Extract the [X, Y] coordinate from the center of the cell holding the provided text.  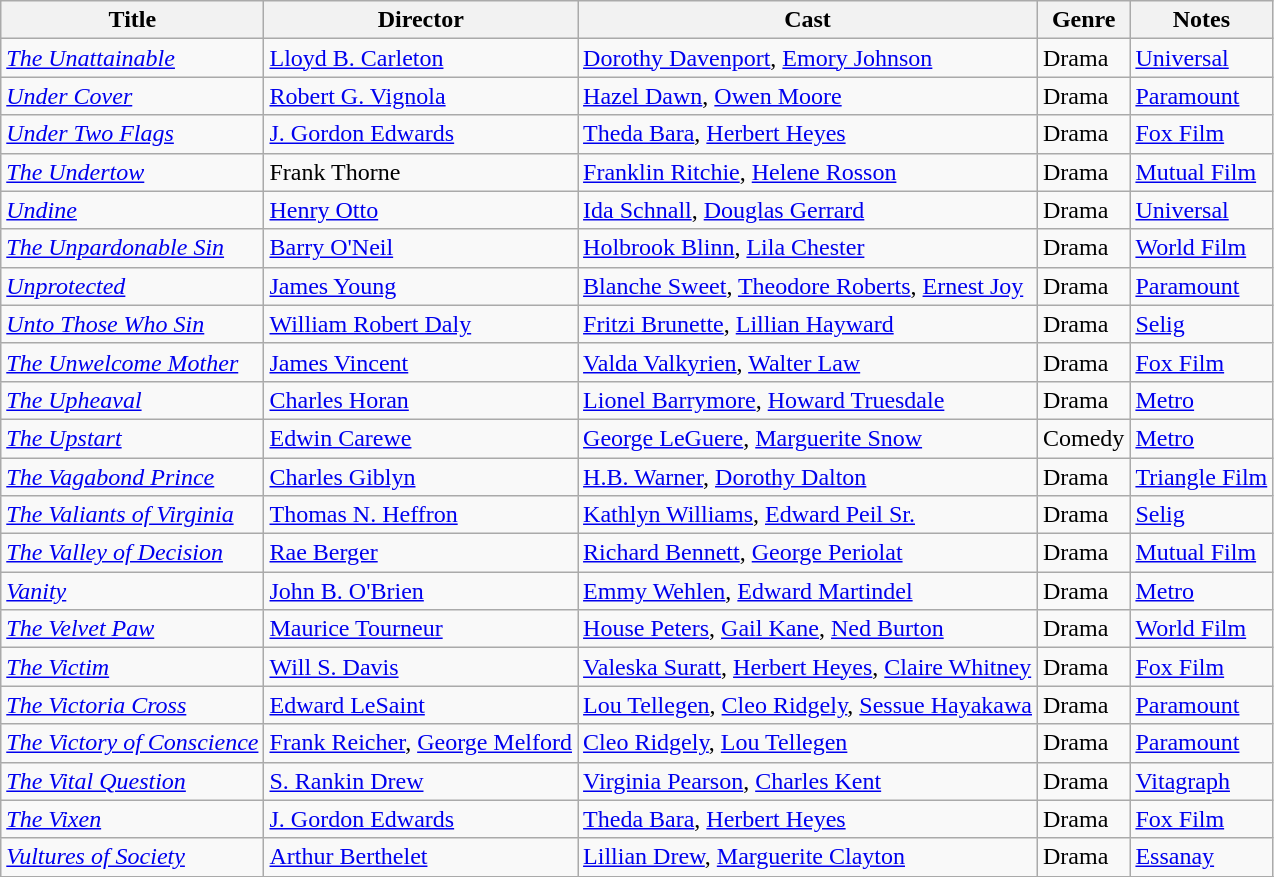
The Vixen [132, 819]
The Upstart [132, 438]
John B. O'Brien [421, 591]
Vultures of Society [132, 857]
House Peters, Gail Kane, Ned Burton [808, 629]
Vitagraph [1202, 781]
James Young [421, 286]
The Victory of Conscience [132, 743]
Comedy [1084, 438]
The Victoria Cross [132, 705]
Will S. Davis [421, 667]
The Vital Question [132, 781]
Fritzi Brunette, Lillian Hayward [808, 324]
Triangle Film [1202, 477]
Under Two Flags [132, 134]
Franklin Ritchie, Helene Rosson [808, 172]
The Vagabond Prince [132, 477]
Notes [1202, 20]
Robert G. Vignola [421, 96]
Charles Giblyn [421, 477]
Thomas N. Heffron [421, 515]
Henry Otto [421, 210]
Hazel Dawn, Owen Moore [808, 96]
Genre [1084, 20]
Richard Bennett, George Periolat [808, 553]
The Velvet Paw [132, 629]
Dorothy Davenport, Emory Johnson [808, 58]
Kathlyn Williams, Edward Peil Sr. [808, 515]
Lionel Barrymore, Howard Truesdale [808, 400]
Frank Reicher, George Melford [421, 743]
Blanche Sweet, Theodore Roberts, Ernest Joy [808, 286]
Valda Valkyrien, Walter Law [808, 362]
Valeska Suratt, Herbert Heyes, Claire Whitney [808, 667]
Virginia Pearson, Charles Kent [808, 781]
Barry O'Neil [421, 248]
Maurice Tourneur [421, 629]
The Unwelcome Mother [132, 362]
Edwin Carewe [421, 438]
The Upheaval [132, 400]
Title [132, 20]
The Undertow [132, 172]
The Unattainable [132, 58]
George LeGuere, Marguerite Snow [808, 438]
Undine [132, 210]
Lloyd B. Carleton [421, 58]
Emmy Wehlen, Edward Martindel [808, 591]
Unto Those Who Sin [132, 324]
Rae Berger [421, 553]
William Robert Daly [421, 324]
The Valley of Decision [132, 553]
Unprotected [132, 286]
H.B. Warner, Dorothy Dalton [808, 477]
Ida Schnall, Douglas Gerrard [808, 210]
Under Cover [132, 96]
Lillian Drew, Marguerite Clayton [808, 857]
Arthur Berthelet [421, 857]
Cleo Ridgely, Lou Tellegen [808, 743]
Frank Thorne [421, 172]
The Valiants of Virginia [132, 515]
Edward LeSaint [421, 705]
The Victim [132, 667]
Director [421, 20]
Cast [808, 20]
Essanay [1202, 857]
The Unpardonable Sin [132, 248]
Vanity [132, 591]
S. Rankin Drew [421, 781]
James Vincent [421, 362]
Holbrook Blinn, Lila Chester [808, 248]
Lou Tellegen, Cleo Ridgely, Sessue Hayakawa [808, 705]
Charles Horan [421, 400]
